Find where the given text appears and provide that cell's center as (x, y) coordinate. 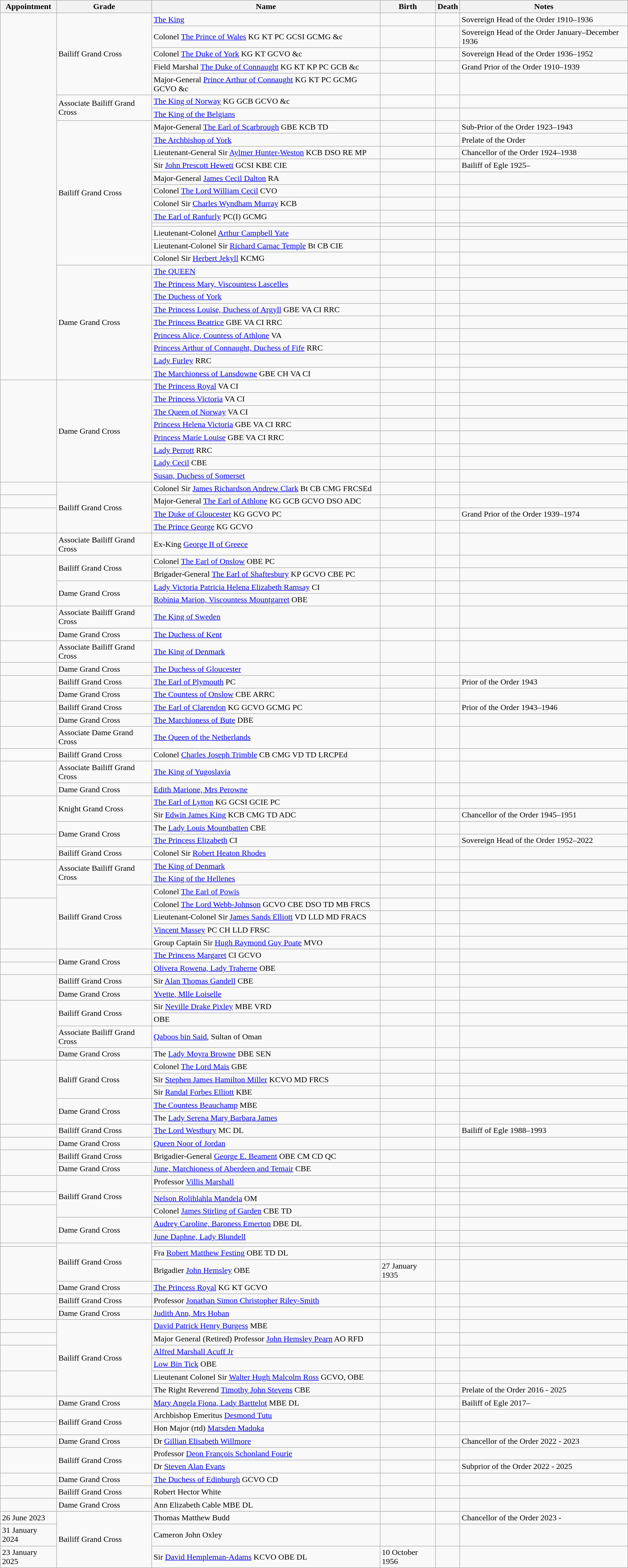
Colonel Charles Joseph Trimble CB CMG VD TD LRCPEd (266, 755)
Chancellor of the Order 1945–1951 (544, 815)
Brigadier John Hemsley OBE (266, 1270)
Lieutenant-General Sir Aylmer Hunter-Weston KCB DSO RE MP (266, 152)
Lady Furley RRC (266, 361)
The Countess Beauchamp MBE (266, 1105)
Sovereign Head of the Order 1936–1952 (544, 54)
Prior of the Order 1943 (544, 682)
Sir Randal Forbes Elliott KBE (266, 1092)
Robinia Marion, Viscountess Mountgarret OBE (266, 600)
Colonel The Lord Webb-Johnson GCVO CBE DSO TD MB FRCS (266, 904)
The Right Reverend Timothy John Stevens CBE (266, 1390)
Colonel Sir Herbert Jekyll KCMG (266, 258)
OBE (266, 1019)
Robert Hector White (266, 1492)
June, Marchioness of Aberdeen and Temair CBE (266, 1169)
Qaboos bin Said, Sultan of Oman (266, 1037)
Alfred Marshall Acuff Jr (266, 1351)
The Queen of the Netherlands (266, 737)
The Duchess of Gloucester (266, 669)
Sovereign Head of the Order January–December 1936 (544, 37)
The Princess Margaret CI GCVO (266, 955)
June Daphne, Lady Blundell (266, 1236)
The Earl of Clarendon KG GCVO GCMG PC (266, 707)
Death (448, 7)
Mary Angela Fiona, Lady Barttelot MBE DL (266, 1403)
Lieutenant Colonel Sir Walter Hugh Malcolm Ross GCVO, OBE (266, 1377)
23 January 2025 (29, 1557)
Colonel The Lord Mais GBE (266, 1067)
Grand Prior of the Order 1910–1939 (544, 67)
Sir Alan Thomas Gandell CBE (266, 981)
Major General (Retired) Professor John Hemsley Pearn AO RFD (266, 1339)
Chancellor of the Order 2023 - (544, 1518)
Birth (408, 7)
Professor Deon François Schonland Fourie (266, 1454)
The King of the Belgians (266, 114)
10 October 1956 (408, 1557)
27 January 1935 (408, 1270)
Colonel The Earl of Onslow OBE PC (266, 561)
Grand Prior of the Order 1939–1974 (544, 514)
David Patrick Henry Burgess MBE (266, 1326)
31 January 2024 (29, 1535)
The King of Sweden (266, 617)
The Archbishop of York (266, 140)
Brigadier-General George E. Beament OBE CM CD QC (266, 1156)
Archbishop Emeritus Desmond Tutu (266, 1415)
Low Bin Tick OBE (266, 1364)
Lady Perrott RRC (266, 450)
Bailiff of Egle 1988–1993 (544, 1131)
Associate Dame Grand Cross (104, 737)
Bailiff of Egle 2017– (544, 1403)
Susan, Duchess of Somerset (266, 476)
The King of the Hellenes (266, 879)
Chancellor of the Order 2022 - 2023 (544, 1441)
26 June 2023 (29, 1518)
Prelate of the Order 2016 - 2025 (544, 1390)
Professor Villis Marshall (266, 1182)
Lieutenant-Colonel Sir Richard Carnac Temple Bt CB CIE (266, 246)
Colonel The Prince of Wales KG KT PC GCSI GCMG &c (266, 37)
Major-General The Earl of Athlone KG GCB GCVO DSO ADC (266, 501)
Olivera Rowena, Lady Traherne OBE (266, 968)
The Princess Victoria VA CI (266, 399)
Lieutenant-Colonel Arthur Campbell Yate (266, 233)
The Earl of Plymouth PC (266, 682)
Colonel The Lord William Cecil CVO (266, 191)
Appointment (29, 7)
Ex-King George II of Greece (266, 544)
The Duchess of York (266, 297)
The Duchess of Edinburgh GCVO CD (266, 1479)
The Lady Louis Mountbatten CBE (266, 827)
Hon Major (rtd) Marsden Madoka (266, 1428)
Dr Gillian Elisabeth Willmore (266, 1441)
Notes (544, 7)
The Lady Moyra Browne DBE SEN (266, 1054)
Lady Victoria Patricia Helena Elizabeth Ramsay CI (266, 587)
Lieutenant-Colonel Sir James Sands Elliott VD LLD MD FRACS (266, 917)
Queen Noor of Jordan (266, 1143)
Ann Elizabeth Cable MBE DL (266, 1505)
The Earl of Lytton KG GCSI GCIE PC (266, 802)
The Prince George KG GCVO (266, 527)
Edith Marione, Mrs Perowne (266, 789)
The Princess Beatrice GBE VA CI RRC (266, 322)
Prelate of the Order (544, 140)
Name (266, 7)
Colonel The Duke of York KG KT GCVO &c (266, 54)
Brigader-General The Earl of Shaftesbury KP GCVO CBE PC (266, 574)
Fra Robert Matthew Festing OBE TD DL (266, 1253)
Cameron John Oxley (266, 1535)
Sir Edwin James King KCB CMG TD ADC (266, 815)
The Duchess of Kent (266, 634)
Major-General Prince Arthur of Connaught KG KT PC GCMG GCVO &c (266, 84)
The QUEEN (266, 271)
The Marchioness of Lansdowne GBE CH VA CI (266, 374)
The Princess Elizabeth CI (266, 841)
Colonel Sir James Richardson Andrew Clark Bt CB CMG FRCSEd (266, 488)
Dr Steven Alan Evans (266, 1467)
Major-General The Earl of Scarbrough GBE KCB TD (266, 127)
Grade (104, 7)
Sir Neville Drake Pixley MBE VRD (266, 1006)
Chancellor of the Order 1924–1938 (544, 152)
The Duke of Gloucester KG GCVO PC (266, 514)
Thomas Matthew Budd (266, 1518)
Sovereign Head of the Order 1952–2022 (544, 841)
Sir David Hempleman-Adams KCVO OBE DL (266, 1557)
Major-General James Cecil Dalton RA (266, 178)
Princess Marie Louise GBE VA CI RRC (266, 437)
Colonel James Stirling of Garden CBE TD (266, 1211)
Sovereign Head of the Order 1910–1936 (544, 19)
Princess Helena Victoria GBE VA CI RRC (266, 425)
Prior of the Order 1943–1946 (544, 707)
Bailiff of Egle 1925– (544, 165)
The Princess Mary, Viscountess Lascelles (266, 284)
Group Captain Sir Hugh Raymond Guy Poate MVO (266, 943)
Knight Grand Cross (104, 808)
The King (266, 19)
Princess Alice, Countess of Athlone VA (266, 335)
Colonel Sir Robert Heaton Rhodes (266, 853)
The Princess Royal KG KT GCVO (266, 1288)
The Lord Westbury MC DL (266, 1131)
The Queen of Norway VA CI (266, 412)
Lady Cecil CBE (266, 463)
Sir Stephen James Hamilton Miller KCVO MD FRCS (266, 1080)
Colonel The Earl of Powis (266, 892)
Nelson Rolihlahla Mandela OM (266, 1198)
Field Marshal The Duke of Connaught KG KT KP PC GCB &c (266, 67)
The King of Norway KG GCB GCVO &c (266, 101)
The Princess Louise, Duchess of Argyll GBE VA CI RRC (266, 310)
The Marchioness of Bute DBE (266, 720)
Princess Arthur of Connaught, Duchess of Fife RRC (266, 348)
The Earl of Ranfurly PC(I) GCMG (266, 217)
Baliff Grand Cross (104, 1080)
Sub-Prior of the Order 1923–1943 (544, 127)
The King of Yugoslavia (266, 772)
Audrey Caroline, Baroness Emerton DBE DL (266, 1224)
Professor Jonathan Simon Christopher Riley-Smith (266, 1300)
The Princess Royal VA CI (266, 386)
The Lady Serena Mary Barbara James (266, 1118)
The Countess of Onslow CBE ARRC (266, 695)
Colonel Sir Charles Wyndham Murray KCB (266, 204)
Subprior of the Order 2022 - 2025 (544, 1467)
Vincent Massey PC CH LLD FRSC (266, 930)
Sir John Prescott Hewett GCSI KBE CIE (266, 165)
Judith Ann, Mrs Hoban (266, 1313)
Yvette, Mlle Loiselle (266, 994)
